Capture the cell that displays the provided text and extract its [X, Y] central coordinate. 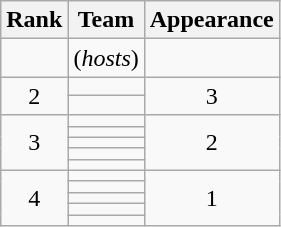
1 [212, 198]
4 [34, 198]
Appearance [212, 20]
Rank [34, 20]
(hosts) [106, 58]
Team [106, 20]
